Determine the (x, y) coordinate at the center of the cell enclosing the given text.  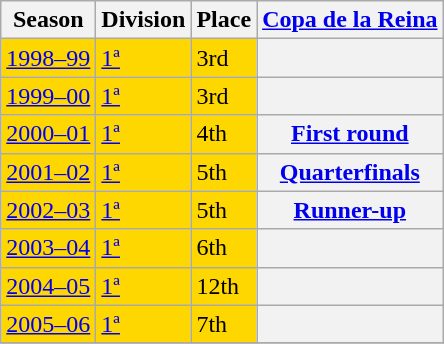
Place (224, 20)
Runner-up (350, 210)
2000–01 (48, 134)
2005–06 (48, 324)
1998–99 (48, 58)
Division (144, 20)
2002–03 (48, 210)
2004–05 (48, 286)
6th (224, 248)
Quarterfinals (350, 172)
First round (350, 134)
7th (224, 324)
Season (48, 20)
2001–02 (48, 172)
2003–04 (48, 248)
4th (224, 134)
12th (224, 286)
Copa de la Reina (350, 20)
1999–00 (48, 96)
